Search for the cell housing the specified text and yield its (x, y) center coordinate. 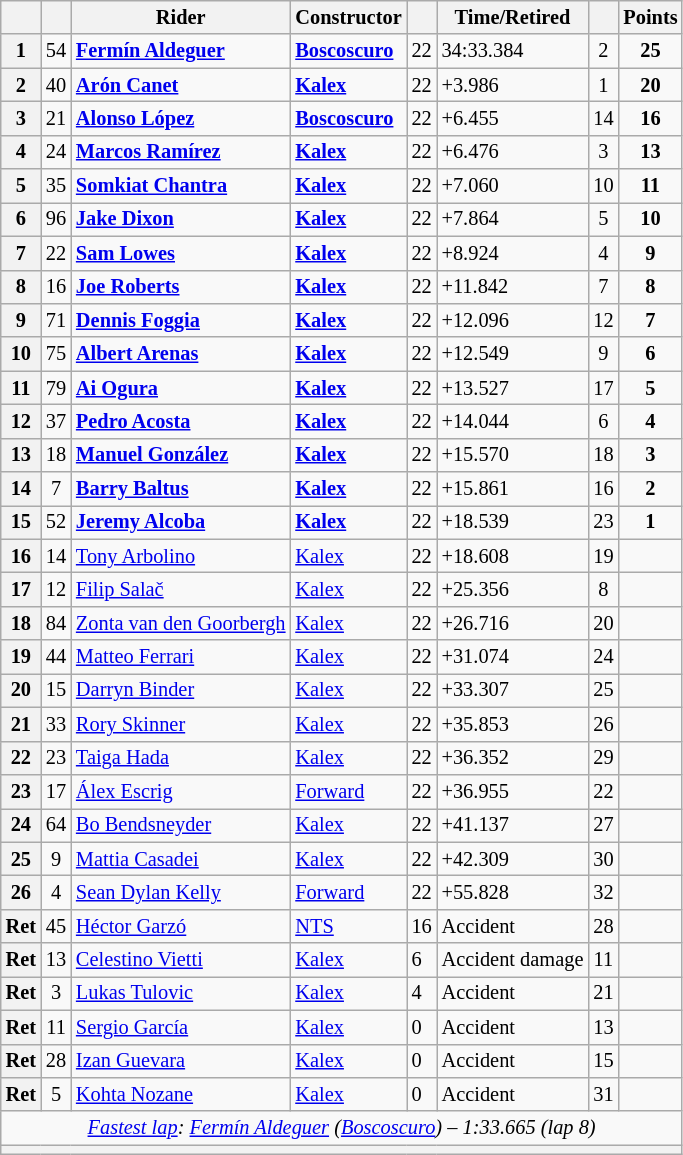
Fermín Aldeguer (180, 51)
Alonso López (180, 118)
Taiga Hada (180, 758)
34:33.384 (513, 51)
Sergio García (180, 1027)
Héctor Garzó (180, 926)
Arón Canet (180, 85)
Darryn Binder (180, 690)
30 (603, 859)
45 (56, 926)
+15.570 (513, 455)
Filip Salač (180, 589)
+25.356 (513, 589)
35 (56, 186)
Álex Escrig (180, 791)
+7.060 (513, 186)
Ai Ogura (180, 388)
29 (603, 758)
75 (56, 354)
+55.828 (513, 892)
+36.352 (513, 758)
Rory Skinner (180, 724)
+41.137 (513, 825)
+11.842 (513, 287)
32 (603, 892)
+7.864 (513, 219)
Sean Dylan Kelly (180, 892)
Jake Dixon (180, 219)
+36.955 (513, 791)
31 (603, 1094)
Kohta Nozane (180, 1094)
Mattia Casadei (180, 859)
+6.455 (513, 118)
84 (56, 623)
+12.096 (513, 320)
33 (56, 724)
NTS (348, 926)
Barry Baltus (180, 489)
+35.853 (513, 724)
+8.924 (513, 253)
+18.539 (513, 522)
+42.309 (513, 859)
Time/Retired (513, 17)
Marcos Ramírez (180, 152)
+13.527 (513, 388)
40 (56, 85)
+3.986 (513, 85)
71 (56, 320)
Albert Arenas (180, 354)
+14.044 (513, 421)
+15.861 (513, 489)
Dennis Foggia (180, 320)
96 (56, 219)
Jeremy Alcoba (180, 522)
Manuel González (180, 455)
Tony Arbolino (180, 556)
Bo Bendsneyder (180, 825)
+33.307 (513, 690)
Joe Roberts (180, 287)
37 (56, 421)
64 (56, 825)
Izan Guevara (180, 1061)
+12.549 (513, 354)
Celestino Vietti (180, 960)
79 (56, 388)
27 (603, 825)
Pedro Acosta (180, 421)
+31.074 (513, 657)
+26.716 (513, 623)
Matteo Ferrari (180, 657)
Zonta van den Goorbergh (180, 623)
+6.476 (513, 152)
Accident damage (513, 960)
Fastest lap: Fermín Aldeguer (Boscoscuro) – 1:33.665 (lap 8) (342, 1128)
Points (650, 17)
+18.608 (513, 556)
Lukas Tulovic (180, 993)
52 (56, 522)
Sam Lowes (180, 253)
44 (56, 657)
54 (56, 51)
Somkiat Chantra (180, 186)
Constructor (348, 17)
Rider (180, 17)
